Detect which cell encompasses the target text, then output its [X, Y] center coordinate. 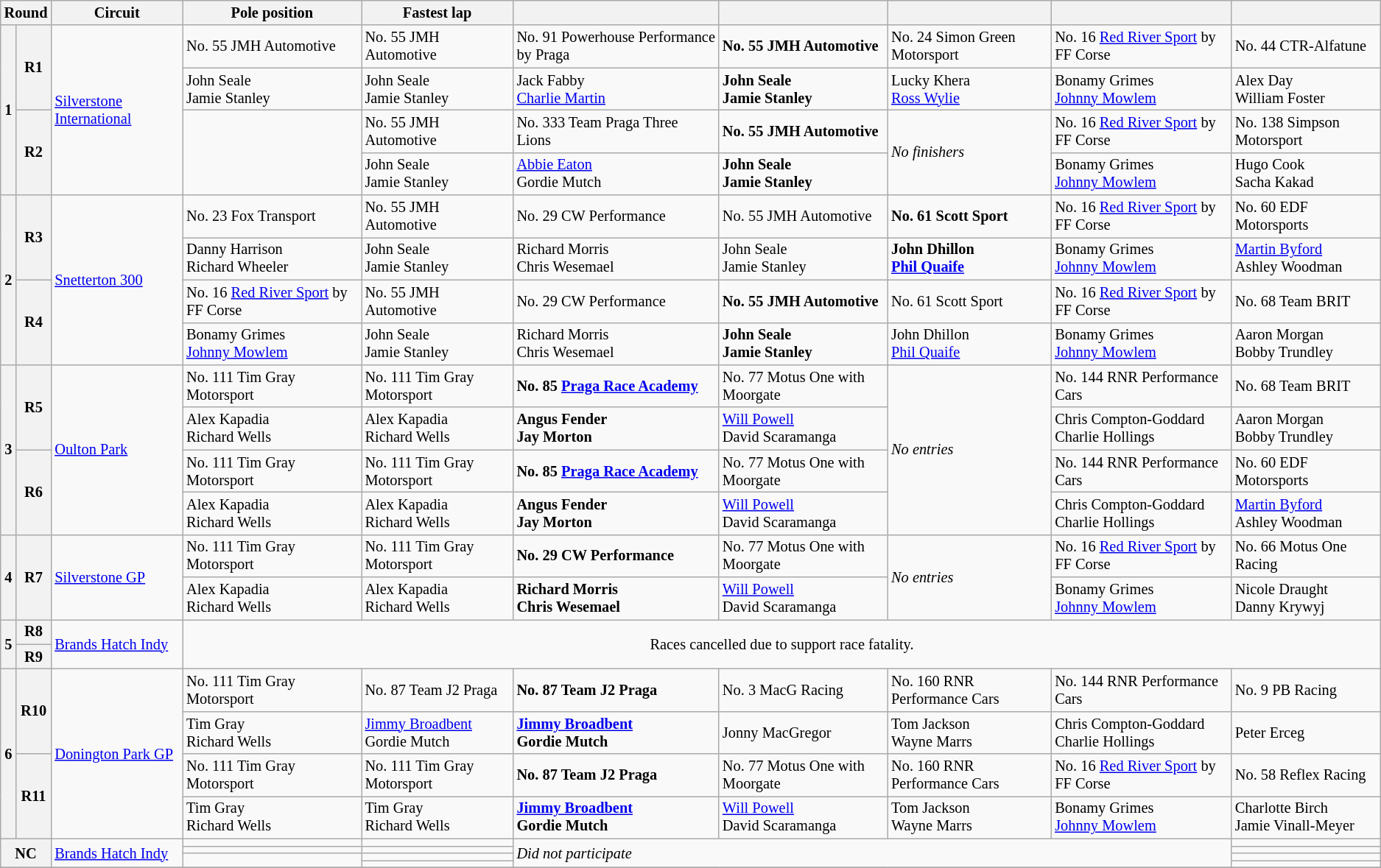
No. 23 Fox Transport [272, 216]
Races cancelled due to support race fatality. [782, 643]
Alex Day William Foster [1307, 89]
No. 9 PB Racing [1307, 690]
4 [9, 577]
No. 24 Simon Green Motorsport [969, 46]
Abbie Eaton Gordie Mutch [616, 174]
R5 [34, 406]
R8 [34, 632]
Nicole Draught Danny Krywyj [1307, 599]
No. 138 Simpson Motorsport [1307, 131]
NC [27, 853]
Silverstone GP [116, 577]
1 [9, 110]
Jonny MacGregor [803, 733]
No. 44 CTR-Alfatune [1307, 46]
No finishers [969, 152]
Danny Harrison Richard Wheeler [272, 258]
Peter Erceg [1307, 733]
No. 58 Reflex Racing [1307, 775]
Donington Park GP [116, 754]
Jack Fabby Charlie Martin [616, 89]
Silverstone International [116, 110]
Snetterton 300 [116, 280]
6 [9, 754]
Round [27, 13]
2 [9, 280]
Hugo Cook Sacha Kakad [1307, 174]
R3 [34, 237]
Fastest lap [438, 13]
R7 [34, 577]
Did not participate [872, 853]
R9 [34, 657]
Charlotte Birch Jamie Vinall-Meyer [1307, 817]
3 [9, 449]
R6 [34, 492]
No. 3 MacG Racing [803, 690]
R11 [34, 797]
Pole position [272, 13]
R10 [34, 711]
Oulton Park [116, 449]
No. 91 Powerhouse Performance by Praga [616, 46]
Circuit [116, 13]
No. 66 Motus One Racing [1307, 556]
R4 [34, 322]
Lucky Khera Ross Wylie [969, 89]
R2 [34, 152]
No. 333 Team Praga Three Lions [616, 131]
5 [9, 643]
R1 [34, 68]
